Determine the [x, y] coordinate at the center of the cell enclosing the given text.  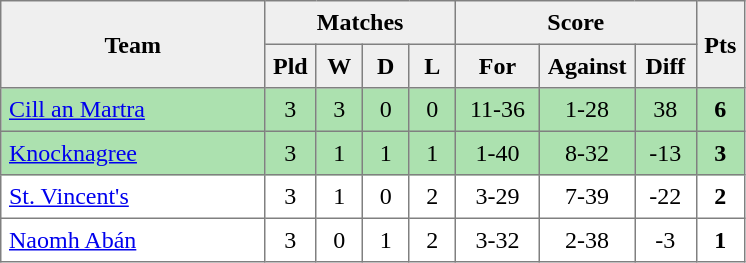
8-32 [586, 153]
38 [666, 110]
-22 [666, 197]
11-36 [497, 110]
L [432, 66]
1-28 [586, 110]
Matches [360, 23]
Against [586, 66]
Naomh Abán [133, 240]
St. Vincent's [133, 197]
-3 [666, 240]
7-39 [586, 197]
For [497, 66]
3-32 [497, 240]
Diff [666, 66]
1-40 [497, 153]
Team [133, 44]
Pld [290, 66]
Score [576, 23]
Knocknagree [133, 153]
3-29 [497, 197]
Pts [720, 44]
Cill an Martra [133, 110]
2-38 [586, 240]
6 [720, 110]
W [339, 66]
-13 [666, 153]
D [385, 66]
